Scan for the cell matching the given text and deliver its (X, Y) coordinate at center. 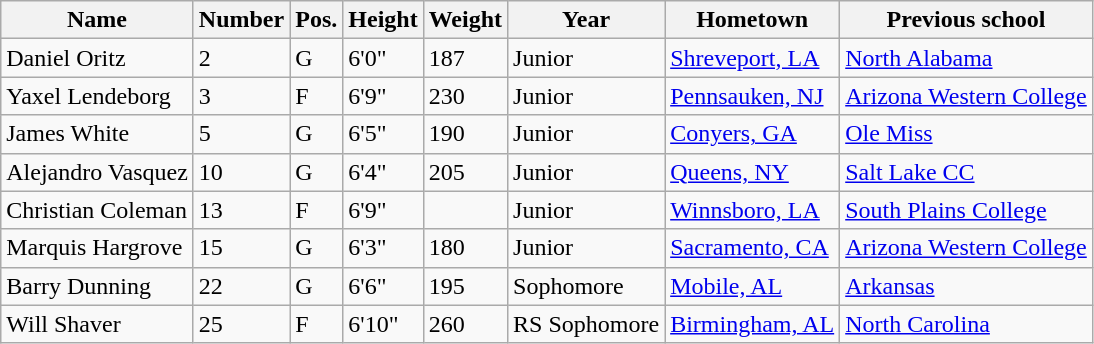
6'0" (383, 58)
Pennsauken, NJ (752, 96)
6'6" (383, 286)
187 (465, 58)
Yaxel Lendeborg (98, 96)
Conyers, GA (752, 134)
6'4" (383, 172)
5 (241, 134)
Pos. (316, 20)
Sacramento, CA (752, 248)
6'5" (383, 134)
205 (465, 172)
Sophomore (586, 286)
15 (241, 248)
Salt Lake CC (966, 172)
Alejandro Vasquez (98, 172)
Christian Coleman (98, 210)
Arkansas (966, 286)
Mobile, AL (752, 286)
RS Sophomore (586, 324)
2 (241, 58)
Height (383, 20)
10 (241, 172)
North Carolina (966, 324)
South Plains College (966, 210)
13 (241, 210)
Barry Dunning (98, 286)
Hometown (752, 20)
Year (586, 20)
230 (465, 96)
James White (98, 134)
22 (241, 286)
Number (241, 20)
Queens, NY (752, 172)
3 (241, 96)
Daniel Oritz (98, 58)
Marquis Hargrove (98, 248)
Birmingham, AL (752, 324)
25 (241, 324)
6'10" (383, 324)
190 (465, 134)
Winnsboro, LA (752, 210)
Weight (465, 20)
Previous school (966, 20)
Shreveport, LA (752, 58)
Ole Miss (966, 134)
Name (98, 20)
260 (465, 324)
6'3" (383, 248)
180 (465, 248)
North Alabama (966, 58)
Will Shaver (98, 324)
195 (465, 286)
